Find where the given text appears and provide that cell's center as [x, y] coordinate. 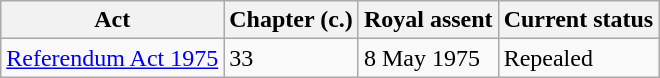
8 May 1975 [428, 58]
Royal assent [428, 20]
Referendum Act 1975 [112, 58]
33 [292, 58]
Act [112, 20]
Chapter (c.) [292, 20]
Current status [578, 20]
Repealed [578, 58]
